Pinpoint the cell where the given text exists, returning its [X, Y] midpoint coordinate. 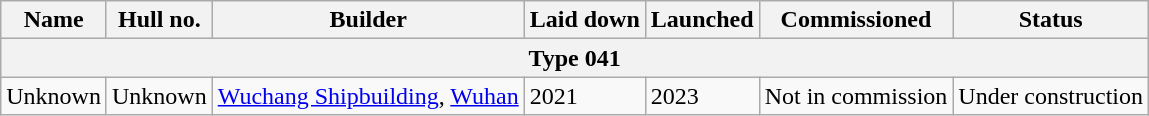
2021 [584, 96]
Wuchang Shipbuilding, Wuhan [368, 96]
Commissioned [856, 20]
2023 [702, 96]
Status [1051, 20]
Name [54, 20]
Builder [368, 20]
Type 041 [575, 58]
Under construction [1051, 96]
Launched [702, 20]
Not in commission [856, 96]
Hull no. [159, 20]
Laid down [584, 20]
